Determine the [x, y] coordinate at the center of the cell enclosing the given text.  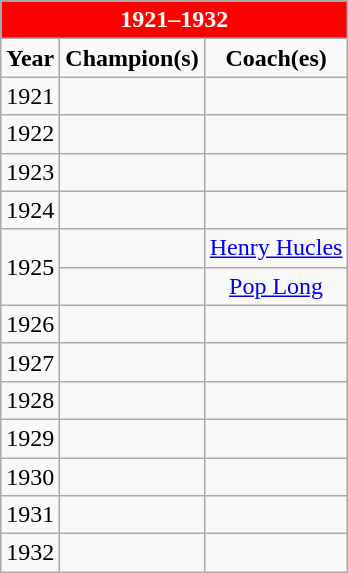
Champion(s) [132, 58]
1930 [30, 477]
1927 [30, 362]
1931 [30, 515]
Pop Long [276, 286]
1921 [30, 96]
Coach(es) [276, 58]
Henry Hucles [276, 248]
1922 [30, 134]
1926 [30, 324]
Year [30, 58]
1932 [30, 553]
1924 [30, 210]
1921–1932 [174, 20]
1925 [30, 267]
1928 [30, 400]
1929 [30, 438]
1923 [30, 172]
